Find where the given text appears and provide that cell's center as (X, Y) coordinate. 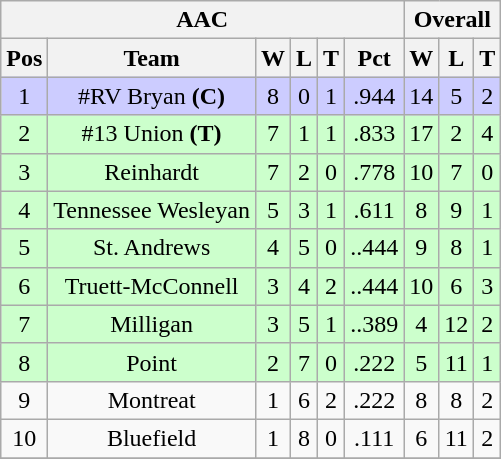
Reinhardt (152, 172)
.944 (374, 96)
Pos (24, 58)
#RV Bryan (C) (152, 96)
Tennessee Wesleyan (152, 210)
Bluefield (152, 438)
St. Andrews (152, 248)
AAC (202, 20)
17 (422, 134)
#13 Union (T) (152, 134)
.833 (374, 134)
.778 (374, 172)
Pct (374, 58)
Montreat (152, 400)
12 (456, 324)
.611 (374, 210)
Team (152, 58)
..389 (374, 324)
Point (152, 362)
14 (422, 96)
Truett-McConnell (152, 286)
Overall (452, 20)
Milligan (152, 324)
.111 (374, 438)
